Identify which cell holds the provided text, then report its [x, y] central coordinate. 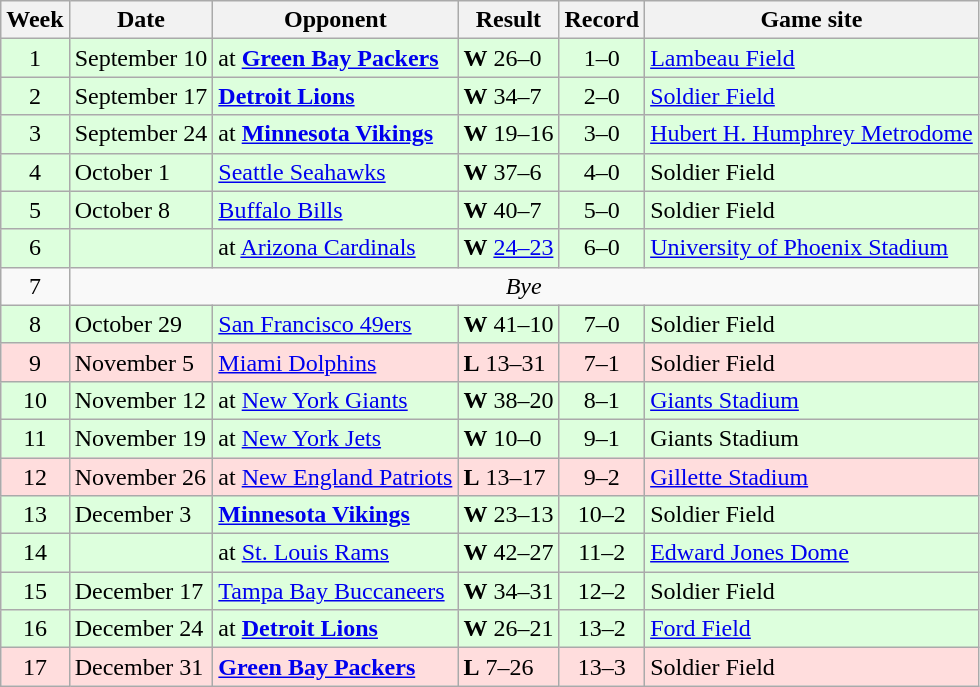
13–3 [602, 667]
11 [35, 438]
at New York Giants [336, 400]
W 34–31 [508, 591]
L 13–31 [508, 362]
16 [35, 629]
W 19–16 [508, 134]
7 [35, 286]
10–2 [602, 515]
Bye [524, 286]
Detroit Lions [336, 96]
L 13–17 [508, 477]
8–1 [602, 400]
11–2 [602, 553]
4 [35, 172]
7–1 [602, 362]
December 24 [141, 629]
W 38–20 [508, 400]
W 41–10 [508, 324]
W 26–0 [508, 58]
W 42–27 [508, 553]
September 17 [141, 96]
November 26 [141, 477]
12 [35, 477]
W 26–21 [508, 629]
at Arizona Cardinals [336, 248]
Hubert H. Humphrey Metrodome [812, 134]
Edward Jones Dome [812, 553]
September 24 [141, 134]
Miami Dolphins [336, 362]
13 [35, 515]
Week [35, 20]
at Green Bay Packers [336, 58]
September 10 [141, 58]
December 17 [141, 591]
San Francisco 49ers [336, 324]
L 7–26 [508, 667]
W 37–6 [508, 172]
9 [35, 362]
at Minnesota Vikings [336, 134]
14 [35, 553]
Green Bay Packers [336, 667]
at New York Jets [336, 438]
December 3 [141, 515]
1–0 [602, 58]
W 24–23 [508, 248]
Game site [812, 20]
10 [35, 400]
University of Phoenix Stadium [812, 248]
Buffalo Bills [336, 210]
5 [35, 210]
October 29 [141, 324]
8 [35, 324]
15 [35, 591]
Gillette Stadium [812, 477]
Lambeau Field [812, 58]
12–2 [602, 591]
at New England Patriots [336, 477]
3–0 [602, 134]
W 23–13 [508, 515]
Tampa Bay Buccaneers [336, 591]
Result [508, 20]
at St. Louis Rams [336, 553]
2 [35, 96]
November 12 [141, 400]
Record [602, 20]
Minnesota Vikings [336, 515]
October 1 [141, 172]
9–2 [602, 477]
5–0 [602, 210]
13–2 [602, 629]
Seattle Seahawks [336, 172]
November 19 [141, 438]
17 [35, 667]
October 8 [141, 210]
4–0 [602, 172]
at Detroit Lions [336, 629]
W 34–7 [508, 96]
Ford Field [812, 629]
W 10–0 [508, 438]
6 [35, 248]
2–0 [602, 96]
7–0 [602, 324]
Date [141, 20]
1 [35, 58]
W 40–7 [508, 210]
Opponent [336, 20]
3 [35, 134]
6–0 [602, 248]
November 5 [141, 362]
9–1 [602, 438]
December 31 [141, 667]
